Determine the [x, y] coordinate at the center of the cell enclosing the given text.  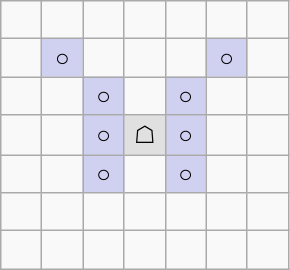
☖ [144, 135]
